Output the [x, y] coordinate of the center of the cell containing the given text.  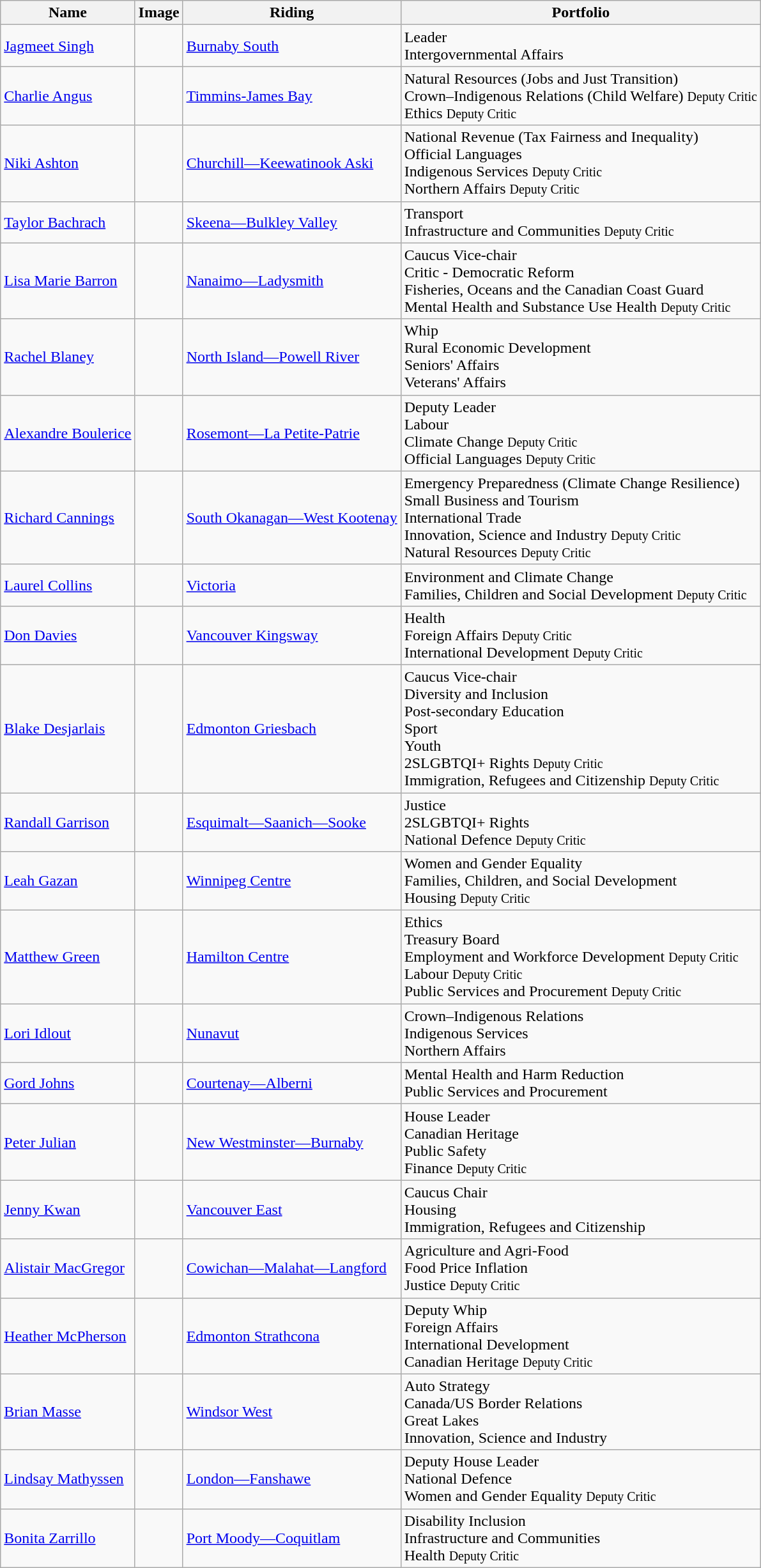
Rachel Blaney [68, 357]
Port Moody—Coquitlam [291, 1538]
Hamilton Centre [291, 957]
North Island—Powell River [291, 357]
Blake Desjarlais [68, 728]
National Revenue (Tax Fairness and Inequality)Official LanguagesIndigenous Services Deputy CriticNorthern Affairs Deputy Critic [580, 164]
Windsor West [291, 1412]
Portfolio [580, 13]
Skeena—Bulkley Valley [291, 222]
Deputy House LeaderNational DefenceWomen and Gender Equality Deputy Critic [580, 1479]
Timmins-James Bay [291, 96]
Nunavut [291, 1033]
Lisa Marie Barron [68, 281]
Jagmeet Singh [68, 46]
Leah Gazan [68, 881]
South Okanagan—West Kootenay [291, 518]
Agriculture and Agri-FoodFood Price InflationJustice Deputy Critic [580, 1268]
Rosemont—La Petite-Patrie [291, 433]
Natural Resources (Jobs and Just Transition)Crown–Indigenous Relations (Child Welfare) Deputy CriticEthics Deputy Critic [580, 96]
Heather McPherson [68, 1335]
Bonita Zarrillo [68, 1538]
Randall Garrison [68, 822]
Lindsay Mathyssen [68, 1479]
Environment and Climate ChangeFamilies, Children and Social Development Deputy Critic [580, 585]
Victoria [291, 585]
Image [158, 13]
Niki Ashton [68, 164]
Name [68, 13]
Gord Johns [68, 1084]
Taylor Bachrach [68, 222]
Alexandre Boulerice [68, 433]
Riding [291, 13]
Burnaby South [291, 46]
New Westminster—Burnaby [291, 1142]
Deputy WhipForeign AffairsInternational DevelopmentCanadian Heritage Deputy Critic [580, 1335]
Richard Cannings [68, 518]
Mental Health and Harm ReductionPublic Services and Procurement [580, 1084]
TransportInfrastructure and Communities Deputy Critic [580, 222]
Esquimalt—Saanich—Sooke [291, 822]
Don Davies [68, 635]
Alistair MacGregor [68, 1268]
Brian Masse [68, 1412]
Laurel Collins [68, 585]
London—Fanshawe [291, 1479]
Edmonton Griesbach [291, 728]
EthicsTreasury BoardEmployment and Workforce Development Deputy CriticLabour Deputy CriticPublic Services and Procurement Deputy Critic [580, 957]
Cowichan—Malahat—Langford [291, 1268]
Vancouver Kingsway [291, 635]
Charlie Angus [68, 96]
Auto StrategyCanada/US Border RelationsGreat LakesInnovation, Science and Industry [580, 1412]
HealthForeign Affairs Deputy CriticInternational Development Deputy Critic [580, 635]
Jenny Kwan [68, 1210]
Peter Julian [68, 1142]
Women and Gender EqualityFamilies, Children, and Social DevelopmentHousing Deputy Critic [580, 881]
Nanaimo—Ladysmith [291, 281]
Justice2SLGBTQI+ RightsNational Defence Deputy Critic [580, 822]
Churchill—Keewatinook Aski [291, 164]
Courtenay—Alberni [291, 1084]
WhipRural Economic DevelopmentSeniors' AffairsVeterans' Affairs [580, 357]
Vancouver East [291, 1210]
Winnipeg Centre [291, 881]
Edmonton Strathcona [291, 1335]
Caucus Vice-chairCritic - Democratic ReformFisheries, Oceans and the Canadian Coast GuardMental Health and Substance Use Health Deputy Critic [580, 281]
House LeaderCanadian HeritagePublic SafetyFinance Deputy Critic [580, 1142]
Crown–Indigenous RelationsIndigenous ServicesNorthern Affairs [580, 1033]
Caucus ChairHousingImmigration, Refugees and Citizenship [580, 1210]
Matthew Green [68, 957]
Disability InclusionInfrastructure and CommunitiesHealth Deputy Critic [580, 1538]
LeaderIntergovernmental Affairs [580, 46]
Deputy LeaderLabourClimate Change Deputy CriticOfficial Languages Deputy Critic [580, 433]
Lori Idlout [68, 1033]
